Scan for the cell matching the given text and deliver its [x, y] coordinate at center. 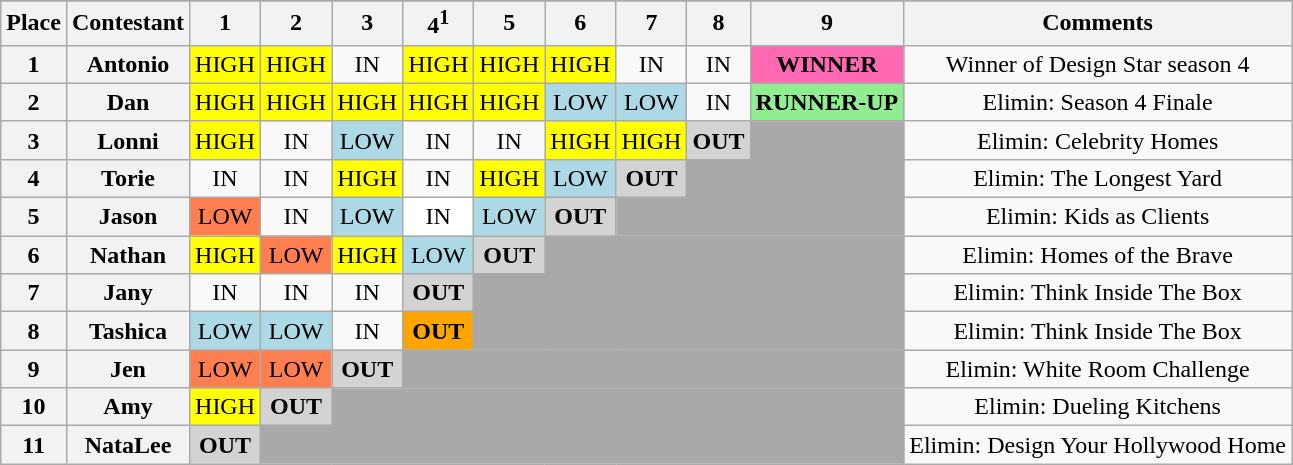
NataLee [128, 445]
4 [34, 178]
Lonni [128, 140]
Nathan [128, 255]
Elimin: Season 4 Finale [1098, 102]
Antonio [128, 64]
Elimin: The Longest Yard [1098, 178]
RUNNER-UP [827, 102]
Amy [128, 407]
Torie [128, 178]
Elimin: Celebrity Homes [1098, 140]
Comments [1098, 24]
Tashica [128, 331]
Dan [128, 102]
Elimin: Homes of the Brave [1098, 255]
Jany [128, 293]
11 [34, 445]
10 [34, 407]
Elimin: White Room Challenge [1098, 369]
Jen [128, 369]
Winner of Design Star season 4 [1098, 64]
Elimin: Design Your Hollywood Home [1098, 445]
Jason [128, 217]
Elimin: Dueling Kitchens [1098, 407]
WINNER [827, 64]
41 [438, 24]
Elimin: Kids as Clients [1098, 217]
Place [34, 24]
Contestant [128, 24]
